Return the (X, Y) coordinate for the center point of the cell that contains the specified text.  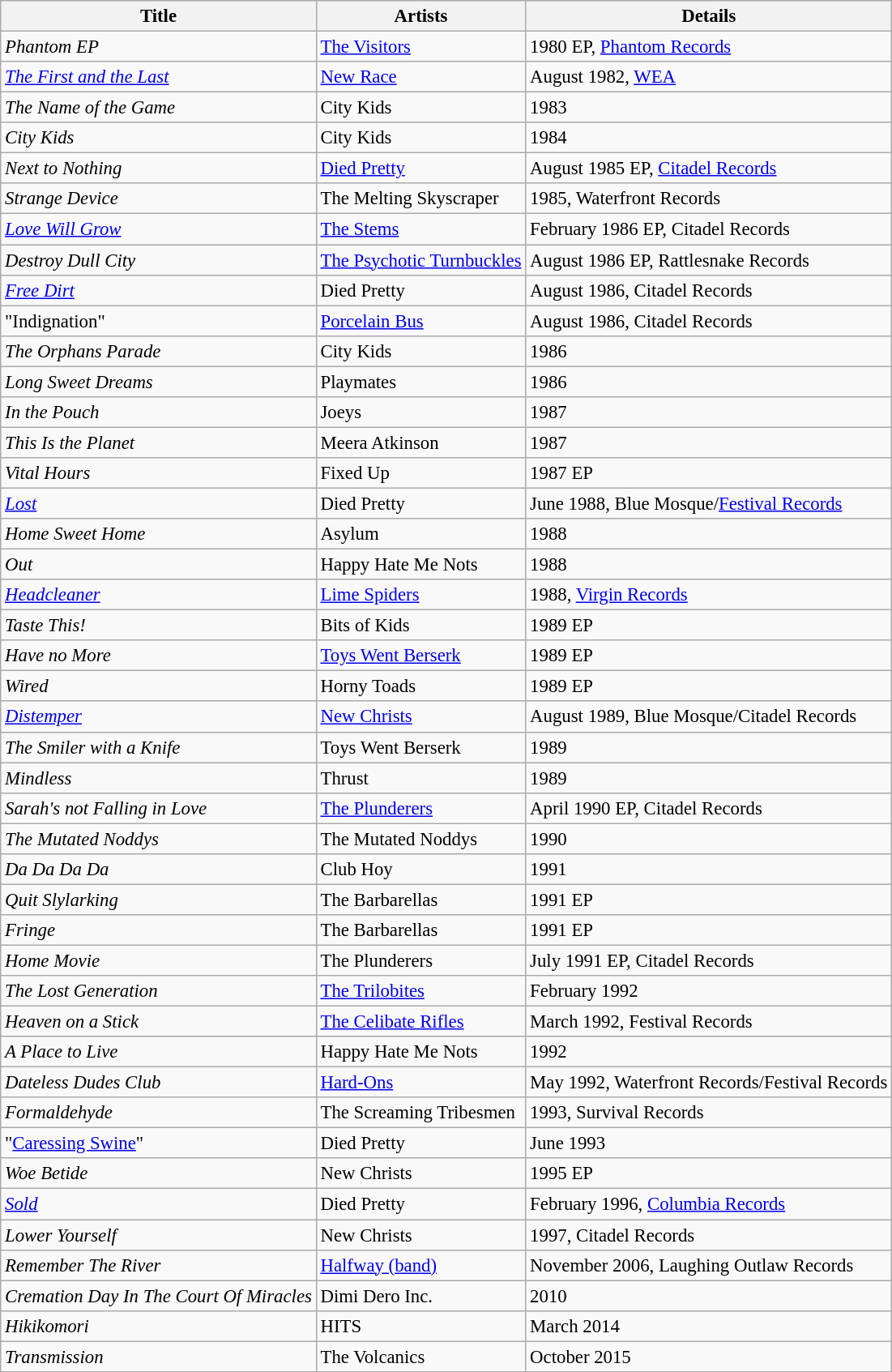
1995 EP (709, 1174)
2010 (709, 1296)
Wired (159, 686)
The Celibate Rifles (421, 1022)
Out (159, 565)
August 1986 EP, Rattlesnake Records (709, 260)
A Place to Live (159, 1052)
New Race (421, 77)
The Stems (421, 229)
August 1985 EP, Citadel Records (709, 169)
Headcleaner (159, 595)
Da Da Da Da (159, 870)
1991 (709, 870)
1984 (709, 138)
Lost (159, 503)
November 2006, Laughing Outlaw Records (709, 1265)
1985, Waterfront Records (709, 199)
Love Will Grow (159, 229)
Dateless Dudes Club (159, 1083)
Details (709, 16)
June 1988, Blue Mosque/Festival Records (709, 503)
Lower Yourself (159, 1235)
August 1989, Blue Mosque/Citadel Records (709, 717)
Asylum (421, 534)
Formaldehyde (159, 1113)
Mindless (159, 778)
In the Pouch (159, 412)
Fixed Up (421, 473)
1997, Citadel Records (709, 1235)
1993, Survival Records (709, 1113)
The Melting Skyscraper (421, 199)
Destroy Dull City (159, 260)
June 1993 (709, 1143)
Lime Spiders (421, 595)
1987 EP (709, 473)
Sarah's not Falling in Love (159, 808)
The Smiler with a Knife (159, 747)
Joeys (421, 412)
February 1996, Columbia Records (709, 1204)
Artists (421, 16)
"Caressing Swine" (159, 1143)
"Indignation" (159, 321)
Strange Device (159, 199)
July 1991 EP, Citadel Records (709, 960)
1983 (709, 108)
1980 EP, Phantom Records (709, 47)
Sold (159, 1204)
The Lost Generation (159, 991)
The Name of the Game (159, 108)
Halfway (band) (421, 1265)
The Orphans Parade (159, 351)
Next to Nothing (159, 169)
Hikikomori (159, 1326)
1992 (709, 1052)
Bits of Kids (421, 626)
The Trilobites (421, 991)
The Screaming Tribesmen (421, 1113)
Cremation Day In The Court Of Miracles (159, 1296)
October 2015 (709, 1357)
Distemper (159, 717)
Fringe (159, 930)
May 1992, Waterfront Records/Festival Records (709, 1083)
Playmates (421, 382)
Horny Toads (421, 686)
Long Sweet Dreams (159, 382)
The Psychotic Turnbuckles (421, 260)
Home Sweet Home (159, 534)
The Visitors (421, 47)
The Volcanics (421, 1357)
This Is the Planet (159, 442)
Dimi Dero Inc. (421, 1296)
Phantom EP (159, 47)
Woe Betide (159, 1174)
Club Hoy (421, 870)
Vital Hours (159, 473)
Meera Atkinson (421, 442)
Home Movie (159, 960)
Free Dirt (159, 290)
Hard-Ons (421, 1083)
HITS (421, 1326)
February 1986 EP, Citadel Records (709, 229)
Taste This! (159, 626)
Remember The River (159, 1265)
Transmission (159, 1357)
1990 (709, 839)
Title (159, 16)
August 1982, WEA (709, 77)
Thrust (421, 778)
March 1992, Festival Records (709, 1022)
Quit Slylarking (159, 900)
February 1992 (709, 991)
The First and the Last (159, 77)
Heaven on a Stick (159, 1022)
April 1990 EP, Citadel Records (709, 808)
Have no More (159, 656)
March 2014 (709, 1326)
1988, Virgin Records (709, 595)
Porcelain Bus (421, 321)
